Capture the cell that displays the provided text and extract its (X, Y) central coordinate. 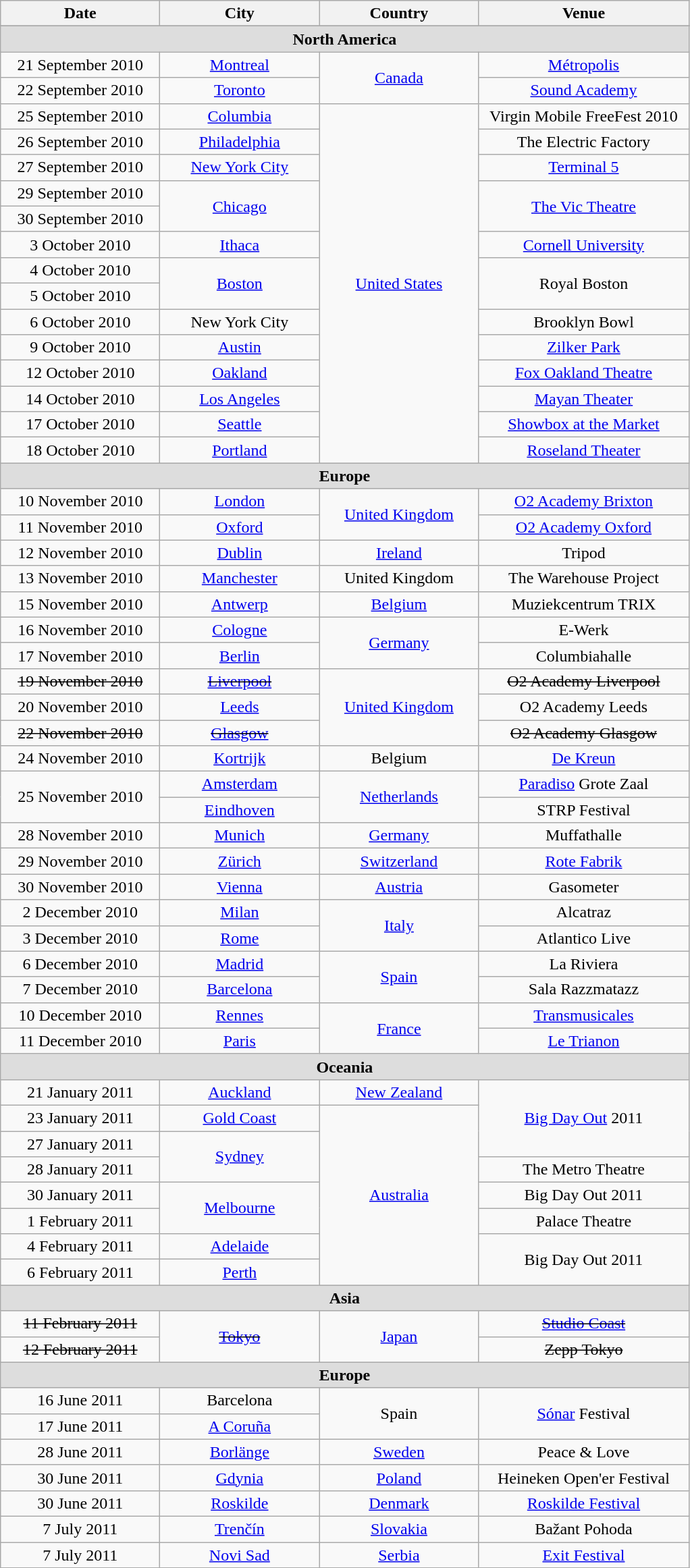
Milan (240, 913)
16 June 2011 (80, 1401)
Métropolis (583, 65)
Roskilde (240, 1503)
Transmusicales (583, 1015)
Liverpool (240, 681)
Columbiahalle (583, 655)
Vienna (240, 887)
Gdynia (240, 1478)
25 November 2010 (80, 797)
O2 Academy Oxford (583, 527)
19 November 2010 (80, 681)
The Metro Theatre (583, 1170)
O2 Academy Glasgow (583, 732)
11 February 2011 (80, 1324)
30 November 2010 (80, 887)
Rote Fabrik (583, 861)
Borlänge (240, 1452)
Cologne (240, 630)
4 October 2010 (80, 270)
7 December 2010 (80, 990)
Sónar Festival (583, 1413)
London (240, 502)
STRP Festival (583, 810)
Ireland (399, 553)
Paradiso Grote Zaal (583, 784)
Studio Coast (583, 1324)
Perth (240, 1272)
Mayan Theater (583, 399)
Peace & Love (583, 1452)
The Warehouse Project (583, 578)
Virgin Mobile FreeFest 2010 (583, 116)
17 June 2011 (80, 1426)
Austria (399, 887)
12 October 2010 (80, 373)
Muziekcentrum TRIX (583, 604)
16 November 2010 (80, 630)
Muffathalle (583, 836)
13 November 2010 (80, 578)
Le Trianon (583, 1041)
Amsterdam (240, 784)
Montreal (240, 65)
Munich (240, 836)
6 December 2010 (80, 964)
21 September 2010 (80, 65)
3 October 2010 (80, 244)
E-Werk (583, 630)
26 September 2010 (80, 142)
Berlin (240, 655)
28 June 2011 (80, 1452)
Melbourne (240, 1208)
Paris (240, 1041)
Serbia (399, 1555)
Boston (240, 283)
4 February 2011 (80, 1247)
22 November 2010 (80, 732)
15 November 2010 (80, 604)
France (399, 1028)
Oceania (344, 1066)
Manchester (240, 578)
Rome (240, 938)
25 September 2010 (80, 116)
5 October 2010 (80, 296)
10 November 2010 (80, 502)
Poland (399, 1478)
2 December 2010 (80, 913)
27 September 2010 (80, 167)
O2 Academy Leeds (583, 707)
Showbox at the Market (583, 425)
Fox Oakland Theatre (583, 373)
3 December 2010 (80, 938)
28 January 2011 (80, 1170)
18 October 2010 (80, 450)
Cornell University (583, 244)
Roseland Theater (583, 450)
Antwerp (240, 604)
Tripod (583, 553)
Glasgow (240, 732)
Kortrijk (240, 759)
6 October 2010 (80, 322)
Gasometer (583, 887)
29 November 2010 (80, 861)
Madrid (240, 964)
29 September 2010 (80, 193)
Slovakia (399, 1529)
Ithaca (240, 244)
Brooklyn Bowl (583, 322)
New Zealand (399, 1092)
Chicago (240, 206)
Palace Theatre (583, 1221)
Denmark (399, 1503)
Venue (583, 13)
9 October 2010 (80, 348)
Rennes (240, 1015)
Netherlands (399, 797)
Sweden (399, 1452)
11 December 2010 (80, 1041)
1 February 2011 (80, 1221)
11 November 2010 (80, 527)
Los Angeles (240, 399)
28 November 2010 (80, 836)
Roskilde Festival (583, 1503)
Alcatraz (583, 913)
22 September 2010 (80, 90)
Date (80, 13)
Terminal 5 (583, 167)
Leeds (240, 707)
O2 Academy Brixton (583, 502)
O2 Academy Liverpool (583, 681)
A Coruña (240, 1426)
Novi Sad (240, 1555)
Italy (399, 925)
Eindhoven (240, 810)
30 September 2010 (80, 219)
United States (399, 283)
Austin (240, 348)
Oakland (240, 373)
10 December 2010 (80, 1015)
Portland (240, 450)
Exit Festival (583, 1555)
De Kreun (583, 759)
Australia (399, 1195)
Oxford (240, 527)
Atlantico Live (583, 938)
Seattle (240, 425)
14 October 2010 (80, 399)
Toronto (240, 90)
17 October 2010 (80, 425)
Asia (344, 1298)
Sala Razzmatazz (583, 990)
Tokyo (240, 1336)
Zürich (240, 861)
Switzerland (399, 861)
Bažant Pohoda (583, 1529)
23 January 2011 (80, 1118)
Gold Coast (240, 1118)
The Vic Theatre (583, 206)
Canada (399, 78)
30 January 2011 (80, 1195)
Philadelphia (240, 142)
6 February 2011 (80, 1272)
Trenčín (240, 1529)
North America (344, 39)
12 February 2011 (80, 1349)
24 November 2010 (80, 759)
City (240, 13)
27 January 2011 (80, 1144)
Japan (399, 1336)
La Riviera (583, 964)
17 November 2010 (80, 655)
12 November 2010 (80, 553)
Columbia (240, 116)
Heineken Open'er Festival (583, 1478)
Dublin (240, 553)
Country (399, 13)
20 November 2010 (80, 707)
Adelaide (240, 1247)
21 January 2011 (80, 1092)
Royal Boston (583, 283)
Zepp Tokyo (583, 1349)
Sound Academy (583, 90)
The Electric Factory (583, 142)
Auckland (240, 1092)
Zilker Park (583, 348)
Sydney (240, 1157)
